Identify which cell holds the provided text, then report its (X, Y) central coordinate. 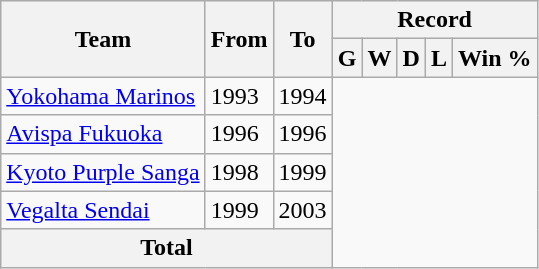
Team (103, 39)
W (380, 58)
L (438, 58)
D (411, 58)
To (302, 39)
Vegalta Sendai (103, 210)
1993 (239, 96)
Yokohama Marinos (103, 96)
Kyoto Purple Sanga (103, 172)
2003 (302, 210)
1998 (239, 172)
Win % (494, 58)
G (347, 58)
Total (166, 248)
1994 (302, 96)
From (239, 39)
Record (434, 20)
Avispa Fukuoka (103, 134)
